Search for the cell housing the specified text and yield its (X, Y) center coordinate. 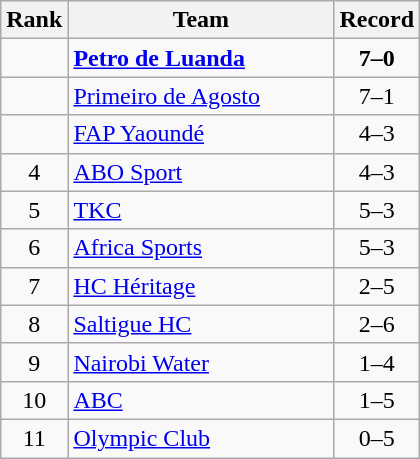
Record (377, 20)
Rank (34, 20)
7 (34, 286)
2–5 (377, 286)
Primeiro de Agosto (201, 96)
ABC (201, 400)
8 (34, 324)
HC Héritage (201, 286)
FAP Yaoundé (201, 134)
7–1 (377, 96)
0–5 (377, 438)
TKC (201, 210)
2–6 (377, 324)
Saltigue HC (201, 324)
1–4 (377, 362)
6 (34, 248)
Petro de Luanda (201, 58)
Team (201, 20)
9 (34, 362)
ABO Sport (201, 172)
Africa Sports (201, 248)
Olympic Club (201, 438)
Nairobi Water (201, 362)
10 (34, 400)
4 (34, 172)
5 (34, 210)
11 (34, 438)
7–0 (377, 58)
1–5 (377, 400)
